Detect which cell encompasses the target text, then output its (X, Y) center coordinate. 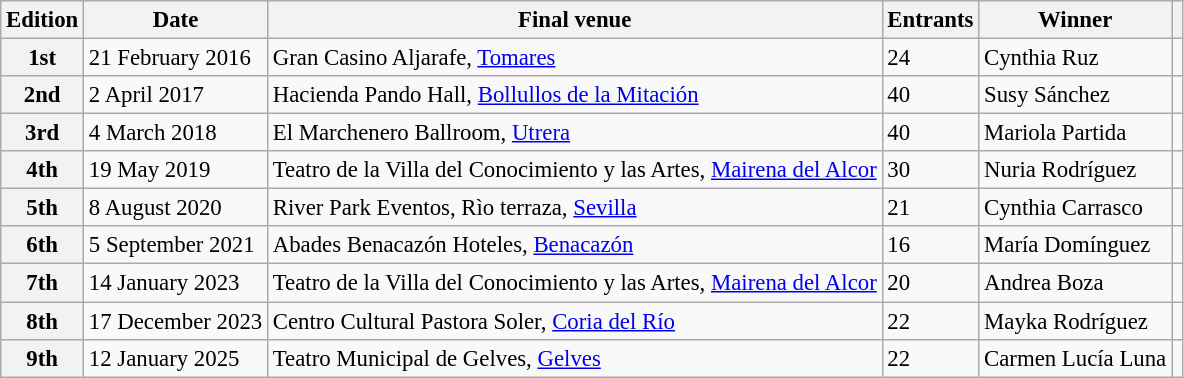
Winner (1076, 20)
Mayka Rodríguez (1076, 321)
9th (42, 358)
1st (42, 58)
8 August 2020 (176, 208)
River Park Eventos, Rìo terraza, Sevilla (574, 208)
7th (42, 283)
Nuria Rodríguez (1076, 170)
Mariola Partida (1076, 133)
21 (930, 208)
Hacienda Pando Hall, Bollullos de la Mitación (574, 95)
Abades Benacazón Hoteles, Benacazón (574, 245)
4 March 2018 (176, 133)
19 May 2019 (176, 170)
30 (930, 170)
24 (930, 58)
17 December 2023 (176, 321)
2 April 2017 (176, 95)
Entrants (930, 20)
Centro Cultural Pastora Soler, Coria del Río (574, 321)
4th (42, 170)
Carmen Lucía Luna (1076, 358)
5 September 2021 (176, 245)
Cynthia Ruz (1076, 58)
Andrea Boza (1076, 283)
14 January 2023 (176, 283)
8th (42, 321)
12 January 2025 (176, 358)
Gran Casino Aljarafe, Tomares (574, 58)
16 (930, 245)
21 February 2016 (176, 58)
5th (42, 208)
Teatro Municipal de Gelves, Gelves (574, 358)
20 (930, 283)
Cynthia Carrasco (1076, 208)
Edition (42, 20)
Susy Sánchez (1076, 95)
6th (42, 245)
3rd (42, 133)
María Domínguez (1076, 245)
Final venue (574, 20)
Date (176, 20)
2nd (42, 95)
El Marchenero Ballroom, Utrera (574, 133)
